Pinpoint the cell where the given text exists, returning its (X, Y) midpoint coordinate. 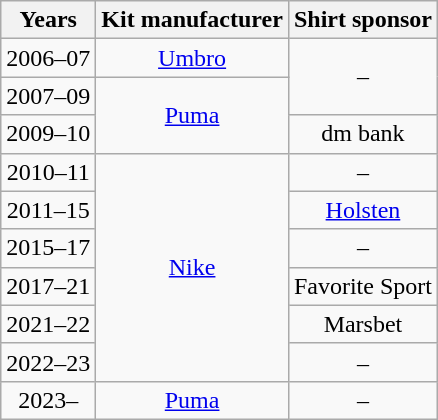
dm bank (362, 134)
2023– (48, 400)
2011–15 (48, 210)
2009–10 (48, 134)
Favorite Sport (362, 286)
Kit manufacturer (192, 20)
2007–09 (48, 96)
2021–22 (48, 324)
Umbro (192, 58)
2010–11 (48, 172)
Years (48, 20)
2006–07 (48, 58)
2017–21 (48, 286)
Nike (192, 267)
Holsten (362, 210)
2022–23 (48, 362)
2015–17 (48, 248)
Marsbet (362, 324)
Shirt sponsor (362, 20)
